Determine the [X, Y] coordinate at the center of the cell enclosing the given text.  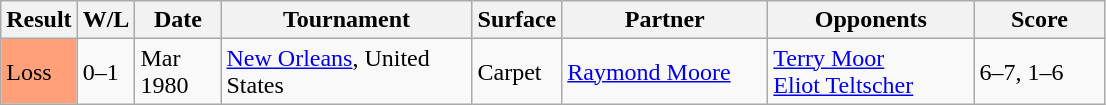
Opponents [871, 20]
Partner [665, 20]
W/L [106, 20]
Carpet [517, 72]
New Orleans, United States [346, 72]
Tournament [346, 20]
Mar 1980 [178, 72]
Loss [39, 72]
0–1 [106, 72]
Score [1040, 20]
Raymond Moore [665, 72]
Surface [517, 20]
Date [178, 20]
Terry Moor Eliot Teltscher [871, 72]
Result [39, 20]
6–7, 1–6 [1040, 72]
